Capture the cell that displays the provided text and extract its (x, y) central coordinate. 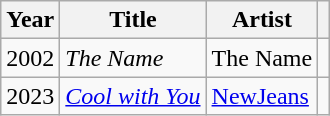
2023 (30, 96)
Year (30, 20)
Title (133, 20)
Artist (262, 20)
NewJeans (262, 96)
2002 (30, 58)
Cool with You (133, 96)
